Find where the given text appears and provide that cell's center as (x, y) coordinate. 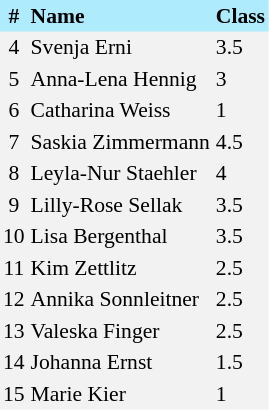
13 (14, 331)
Johanna Ernst (120, 362)
Class (240, 16)
4.5 (240, 142)
9 (14, 205)
Annika Sonnleitner (120, 300)
Anna-Lena Hennig (120, 79)
10 (14, 236)
12 (14, 300)
7 (14, 142)
15 (14, 394)
Valeska Finger (120, 331)
1.5 (240, 362)
# (14, 16)
Marie Kier (120, 394)
6 (14, 110)
Lilly-Rose Sellak (120, 205)
Lisa Bergenthal (120, 236)
Svenja Erni (120, 48)
Name (120, 16)
3 (240, 79)
Catharina Weiss (120, 110)
14 (14, 362)
11 (14, 268)
Saskia Zimmermann (120, 142)
Leyla-Nur Staehler (120, 174)
8 (14, 174)
5 (14, 79)
Kim Zettlitz (120, 268)
